Extract the (X, Y) coordinate from the center of the cell holding the provided text.  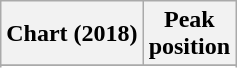
Peakposition (189, 34)
Chart (2018) (72, 34)
